Return the [X, Y] coordinate for the center point of the cell that contains the specified text.  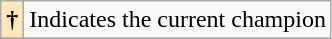
† [12, 20]
Indicates the current champion [178, 20]
